Extract the [x, y] coordinate from the center of the cell holding the provided text.  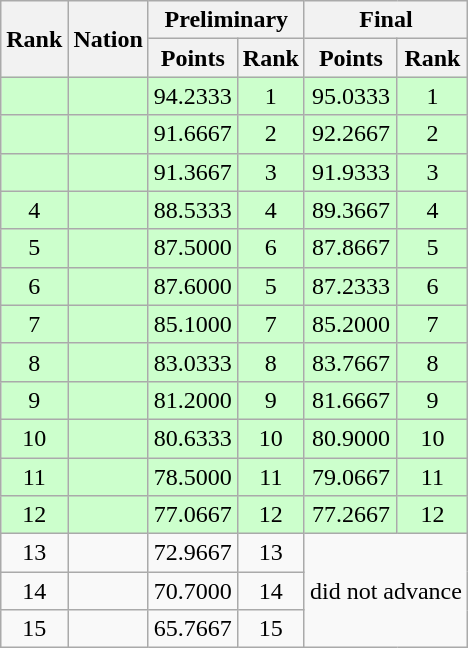
91.6667 [192, 134]
81.6667 [350, 400]
87.2333 [350, 286]
87.8667 [350, 248]
88.5333 [192, 210]
85.2000 [350, 324]
did not advance [386, 591]
91.9333 [350, 172]
87.5000 [192, 248]
94.2333 [192, 96]
80.6333 [192, 438]
77.0667 [192, 515]
95.0333 [350, 96]
72.9667 [192, 553]
83.7667 [350, 362]
Final [386, 20]
85.1000 [192, 324]
Preliminary [226, 20]
89.3667 [350, 210]
80.9000 [350, 438]
92.2667 [350, 134]
77.2667 [350, 515]
Nation [108, 39]
70.7000 [192, 591]
81.2000 [192, 400]
87.6000 [192, 286]
91.3667 [192, 172]
79.0667 [350, 477]
78.5000 [192, 477]
83.0333 [192, 362]
65.7667 [192, 629]
